Provide the [X, Y] coordinate of the cell's center where the given text is located.  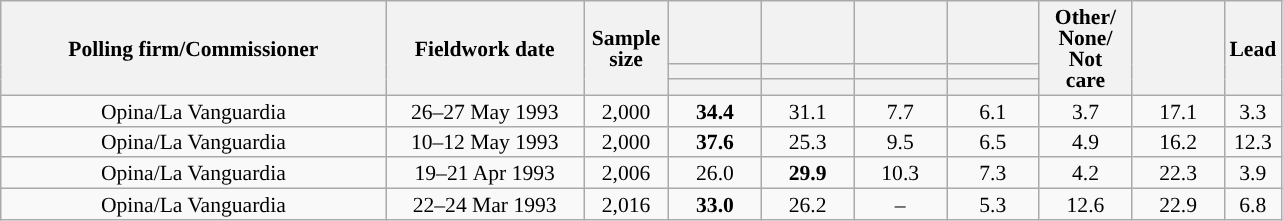
Lead [1252, 48]
6.5 [992, 142]
3.9 [1252, 174]
3.3 [1252, 110]
Sample size [626, 48]
22.3 [1178, 174]
26.2 [808, 204]
4.9 [1086, 142]
Fieldwork date [485, 48]
10–12 May 1993 [485, 142]
10.3 [900, 174]
9.5 [900, 142]
– [900, 204]
19–21 Apr 1993 [485, 174]
Polling firm/Commissioner [194, 48]
4.2 [1086, 174]
26.0 [716, 174]
3.7 [1086, 110]
22–24 Mar 1993 [485, 204]
5.3 [992, 204]
29.9 [808, 174]
12.6 [1086, 204]
25.3 [808, 142]
6.8 [1252, 204]
2,006 [626, 174]
2,016 [626, 204]
Other/None/Notcare [1086, 48]
33.0 [716, 204]
37.6 [716, 142]
34.4 [716, 110]
16.2 [1178, 142]
31.1 [808, 110]
6.1 [992, 110]
7.7 [900, 110]
22.9 [1178, 204]
7.3 [992, 174]
17.1 [1178, 110]
26–27 May 1993 [485, 110]
12.3 [1252, 142]
